For the text-containing cell, return its midpoint in [X, Y] coordinate format. 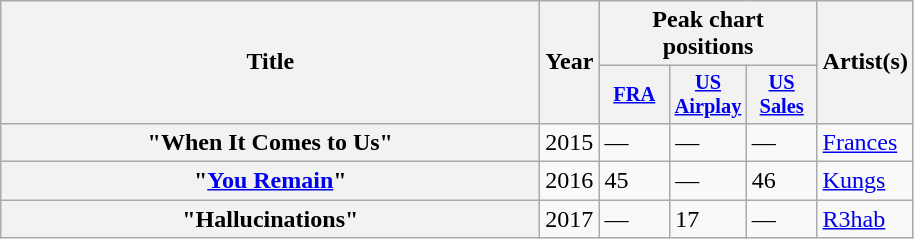
2017 [570, 219]
USAirplay [708, 95]
2016 [570, 181]
R3hab [865, 219]
"Hallucinations" [270, 219]
Year [570, 62]
2015 [570, 142]
USSales [782, 95]
Peak chart positions [708, 34]
Kungs [865, 181]
46 [782, 181]
Frances [865, 142]
"When It Comes to Us" [270, 142]
Title [270, 62]
45 [634, 181]
"You Remain" [270, 181]
Artist(s) [865, 62]
FRA [634, 95]
17 [708, 219]
